Output the [x, y] coordinate of the center of the cell containing the given text.  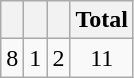
1 [36, 58]
2 [58, 58]
11 [102, 58]
8 [12, 58]
Total [102, 20]
